Search for the cell housing the specified text and yield its [X, Y] center coordinate. 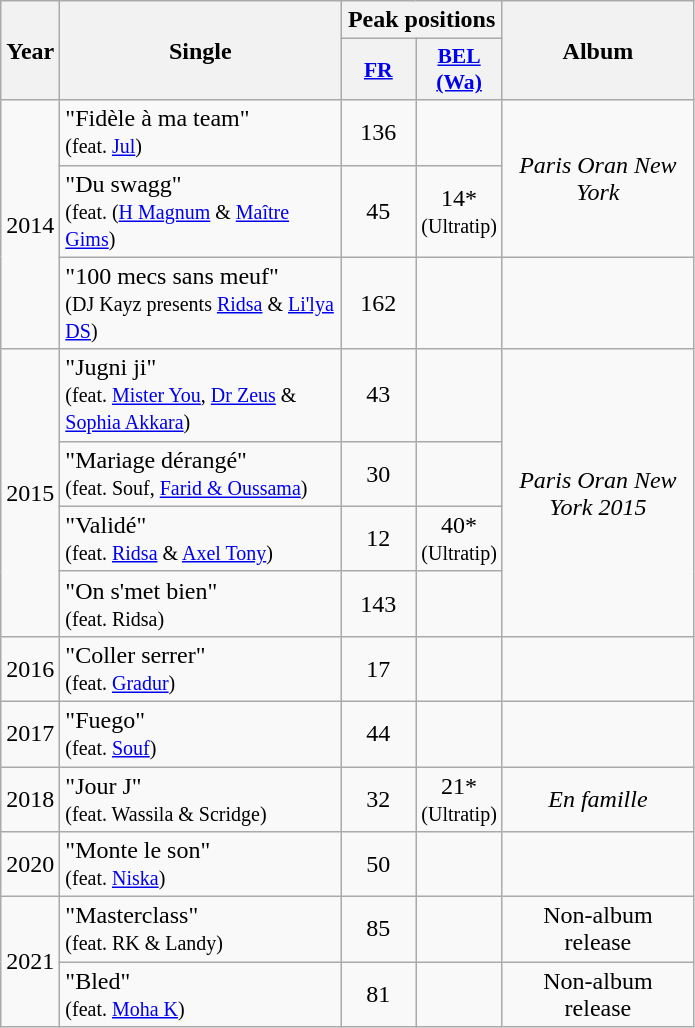
2014 [30, 224]
"100 mecs sans meuf" (DJ Kayz presents Ridsa & Li'lya DS) [200, 303]
17 [378, 668]
"Jugni ji" (feat. Mister You, Dr Zeus & Sophia Akkara) [200, 395]
"Bled" (feat. Moha K) [200, 994]
"Mariage dérangé"(feat. Souf, Farid & Oussama) [200, 474]
40*(Ultratip) [460, 538]
14*(Ultratip) [460, 211]
32 [378, 798]
143 [378, 604]
85 [378, 930]
En famille [598, 798]
"Fuego" (feat. Souf) [200, 734]
FR [378, 70]
2018 [30, 798]
"On s'met bien"(feat. Ridsa) [200, 604]
Paris Oran New York 2015 [598, 492]
2021 [30, 962]
12 [378, 538]
136 [378, 132]
43 [378, 395]
44 [378, 734]
Peak positions [422, 20]
2017 [30, 734]
Album [598, 50]
"Fidèle à ma team" (feat. Jul) [200, 132]
2015 [30, 492]
"Coller serrer" (feat. Gradur) [200, 668]
"Validé"(feat. Ridsa & Axel Tony) [200, 538]
2016 [30, 668]
81 [378, 994]
"Monte le son" (feat. Niska) [200, 864]
21*(Ultratip) [460, 798]
30 [378, 474]
"Masterclass" (feat. RK & Landy) [200, 930]
"Jour J" (feat. Wassila & Scridge) [200, 798]
Paris Oran New York [598, 178]
45 [378, 211]
"Du swagg" (feat. (H Magnum & Maître Gims) [200, 211]
50 [378, 864]
2020 [30, 864]
BEL(Wa) [460, 70]
Year [30, 50]
162 [378, 303]
Single [200, 50]
